Search for the cell housing the specified text and yield its [X, Y] center coordinate. 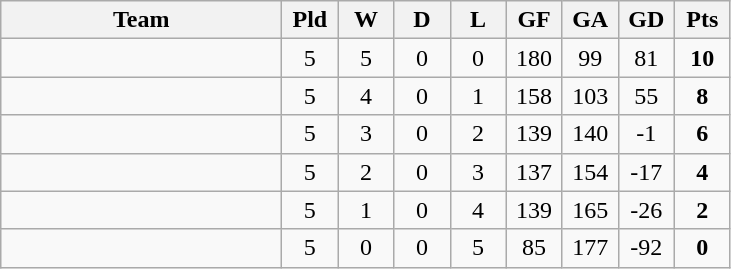
154 [590, 172]
W [366, 20]
Pts [702, 20]
Pld [310, 20]
D [422, 20]
GF [534, 20]
140 [590, 134]
81 [646, 58]
6 [702, 134]
GA [590, 20]
103 [590, 96]
158 [534, 96]
55 [646, 96]
-17 [646, 172]
L [478, 20]
GD [646, 20]
177 [590, 248]
Team [142, 20]
99 [590, 58]
165 [590, 210]
85 [534, 248]
-1 [646, 134]
-92 [646, 248]
-26 [646, 210]
10 [702, 58]
180 [534, 58]
8 [702, 96]
137 [534, 172]
